Determine the [X, Y] coordinate at the center of the cell enclosing the given text.  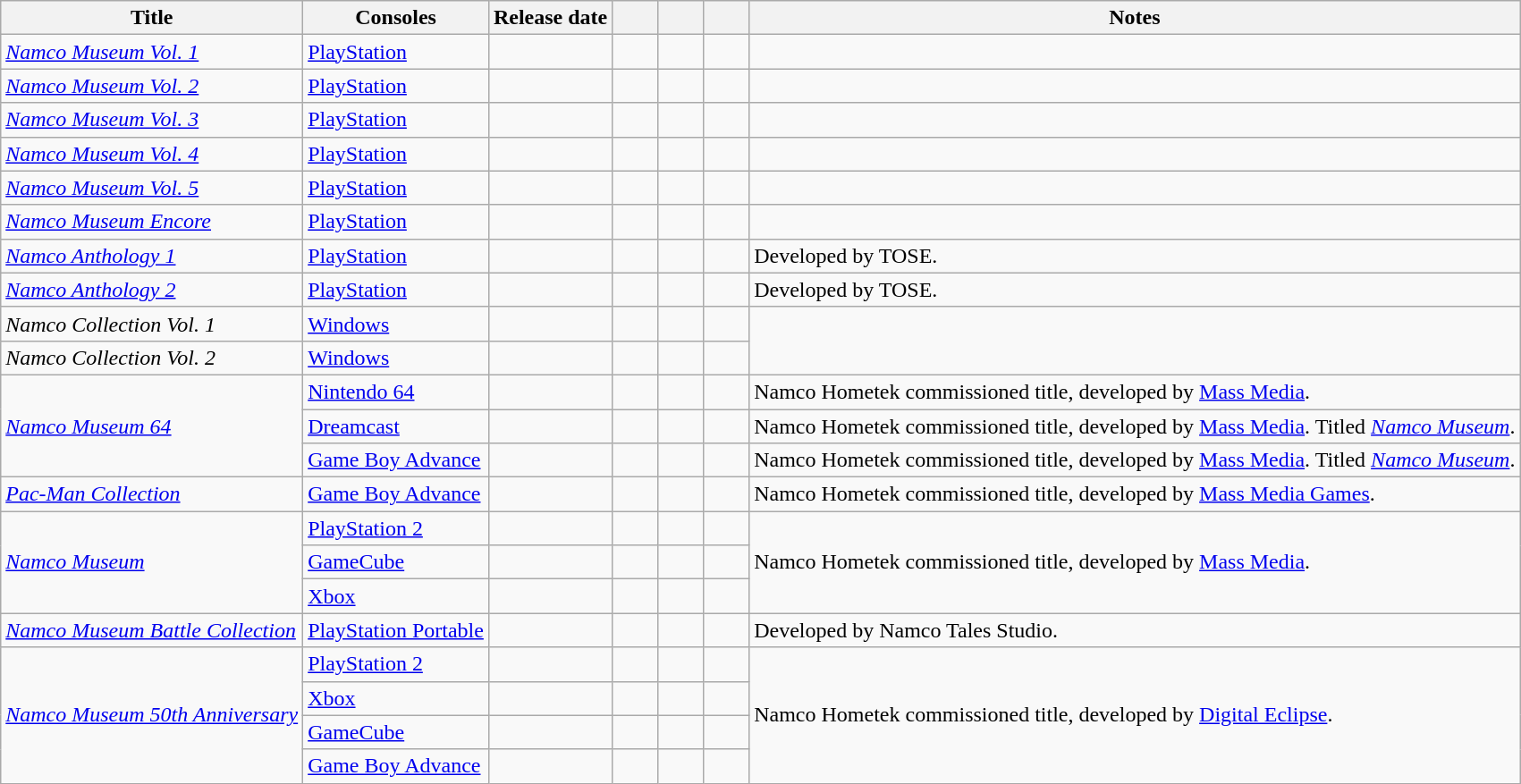
Title [152, 18]
Developed by Namco Tales Studio. [1135, 630]
Notes [1135, 18]
Pac-Man Collection [152, 494]
Namco Hometek commissioned title, developed by Digital Eclipse. [1135, 715]
Namco Anthology 2 [152, 290]
Namco Museum 64 [152, 426]
Namco Anthology 1 [152, 256]
Namco Museum Vol. 4 [152, 154]
Namco Collection Vol. 2 [152, 358]
Namco Hometek commissioned title, developed by Mass Media Games. [1135, 494]
PlayStation Portable [396, 630]
Release date [550, 18]
Namco Museum Vol. 2 [152, 86]
Nintendo 64 [396, 392]
Namco Museum Battle Collection [152, 630]
Namco Museum Vol. 1 [152, 52]
Namco Museum Vol. 5 [152, 188]
Namco Museum Encore [152, 222]
Consoles [396, 18]
Namco Museum [152, 562]
Dreamcast [396, 426]
Namco Collection Vol. 1 [152, 324]
Namco Museum 50th Anniversary [152, 715]
Namco Museum Vol. 3 [152, 120]
